Capture the cell that displays the provided text and extract its [x, y] central coordinate. 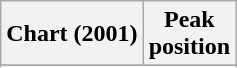
Chart (2001) [72, 34]
Peak position [189, 34]
